Capture the cell that displays the provided text and extract its [X, Y] central coordinate. 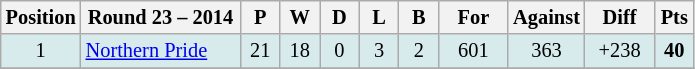
L [379, 17]
For [474, 17]
D [340, 17]
363 [546, 51]
Northern Pride [161, 51]
40 [674, 51]
P [260, 17]
18 [300, 51]
B [419, 17]
Pts [674, 17]
Diff [620, 17]
Position [41, 17]
1 [41, 51]
Round 23 – 2014 [161, 17]
3 [379, 51]
21 [260, 51]
+238 [620, 51]
W [300, 17]
Against [546, 17]
601 [474, 51]
2 [419, 51]
0 [340, 51]
